For the text-containing cell, return its midpoint in (x, y) coordinate format. 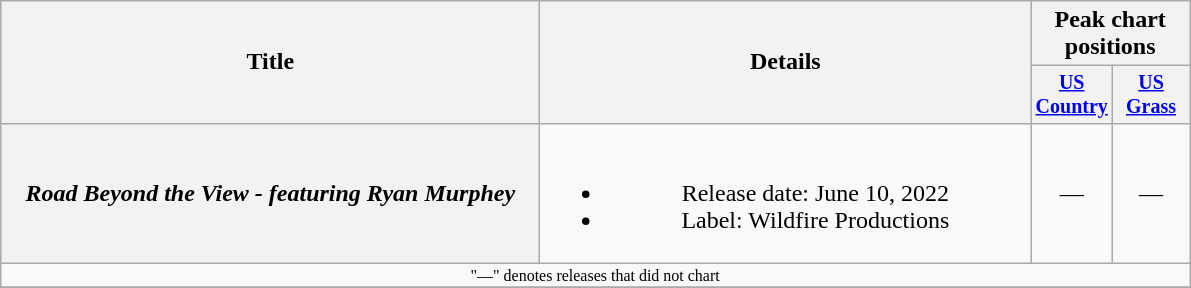
Release date: June 10, 2022Label: Wildfire Productions (786, 193)
Title (270, 62)
Road Beyond the View - featuring Ryan Murphey (270, 193)
Peak chartpositions (1110, 34)
Details (786, 62)
US Grass (1152, 94)
"—" denotes releases that did not chart (596, 275)
US Country (1072, 94)
